Identify which cell holds the provided text, then report its [x, y] central coordinate. 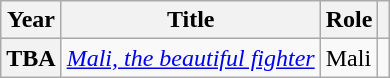
Mali [349, 58]
Role [349, 20]
Mali, the beautiful fighter [190, 58]
Year [31, 20]
TBA [31, 58]
Title [190, 20]
